Capture the cell that displays the provided text and extract its [X, Y] central coordinate. 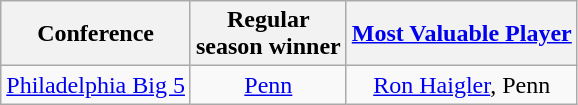
Philadelphia Big 5 [96, 85]
Conference [96, 34]
Regular season winner [268, 34]
Ron Haigler, Penn [462, 85]
Most Valuable Player [462, 34]
Penn [268, 85]
